For the text-containing cell, return its midpoint in (X, Y) coordinate format. 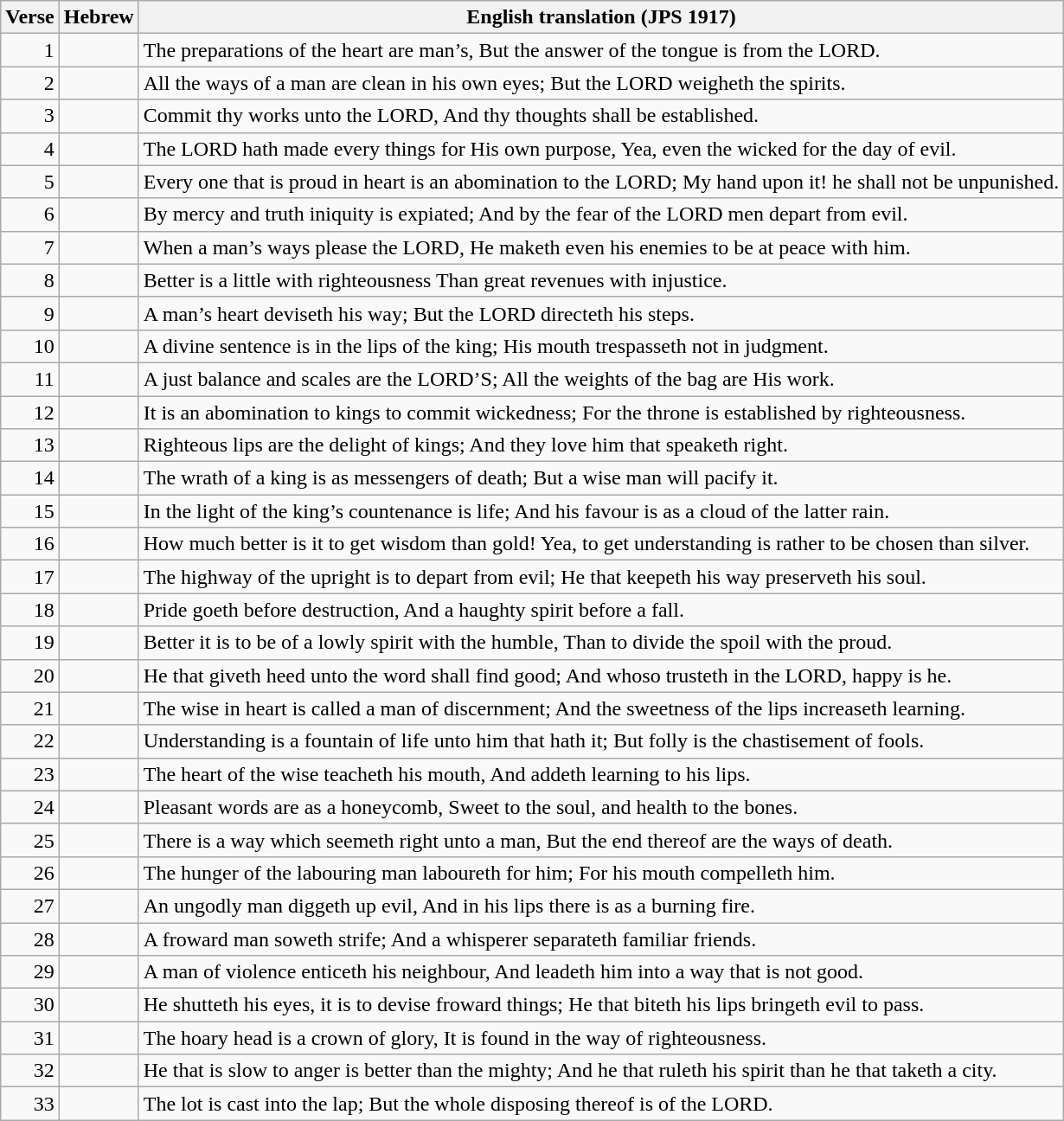
8 (30, 280)
Righteous lips are the delight of kings; And they love him that speaketh right. (601, 445)
Verse (30, 17)
17 (30, 577)
33 (30, 1104)
23 (30, 774)
English translation (JPS 1917) (601, 17)
2 (30, 83)
He shutteth his eyes, it is to devise froward things; He that biteth his lips bringeth evil to pass. (601, 1005)
26 (30, 873)
Understanding is a fountain of life unto him that hath it; But folly is the chastisement of fools. (601, 741)
Pride goeth before destruction, And a haughty spirit before a fall. (601, 610)
The LORD hath made every things for His own purpose, Yea, even the wicked for the day of evil. (601, 149)
The preparations of the heart are man’s, But the answer of the tongue is from the LORD. (601, 50)
Every one that is proud in heart is an abomination to the LORD; My hand upon it! he shall not be unpunished. (601, 182)
31 (30, 1038)
Commit thy works unto the LORD, And thy thoughts shall be established. (601, 116)
By mercy and truth iniquity is expiated; And by the fear of the LORD men depart from evil. (601, 215)
Hebrew (99, 17)
The heart of the wise teacheth his mouth, And addeth learning to his lips. (601, 774)
In the light of the king’s countenance is life; And his favour is as a cloud of the latter rain. (601, 511)
A just balance and scales are the LORD’S; All the weights of the bag are His work. (601, 379)
He that giveth heed unto the word shall find good; And whoso trusteth in the LORD, happy is he. (601, 676)
Pleasant words are as a honeycomb, Sweet to the soul, and health to the bones. (601, 807)
12 (30, 413)
21 (30, 708)
9 (30, 313)
It is an abomination to kings to commit wickedness; For the throne is established by righteousness. (601, 413)
24 (30, 807)
An ungodly man diggeth up evil, And in his lips there is as a burning fire. (601, 906)
27 (30, 906)
3 (30, 116)
6 (30, 215)
10 (30, 346)
28 (30, 938)
He that is slow to anger is better than the mighty; And he that ruleth his spirit than he that taketh a city. (601, 1071)
1 (30, 50)
The wise in heart is called a man of discernment; And the sweetness of the lips increaseth learning. (601, 708)
14 (30, 478)
The hunger of the labouring man laboureth for him; For his mouth compelleth him. (601, 873)
When a man’s ways please the LORD, He maketh even his enemies to be at peace with him. (601, 247)
32 (30, 1071)
There is a way which seemeth right unto a man, But the end thereof are the ways of death. (601, 840)
How much better is it to get wisdom than gold! Yea, to get understanding is rather to be chosen than silver. (601, 544)
The highway of the upright is to depart from evil; He that keepeth his way preserveth his soul. (601, 577)
All the ways of a man are clean in his own eyes; But the LORD weigheth the spirits. (601, 83)
The wrath of a king is as messengers of death; But a wise man will pacify it. (601, 478)
18 (30, 610)
19 (30, 643)
A froward man soweth strife; And a whisperer separateth familiar friends. (601, 938)
22 (30, 741)
A man of violence enticeth his neighbour, And leadeth him into a way that is not good. (601, 972)
5 (30, 182)
The hoary head is a crown of glory, It is found in the way of righteousness. (601, 1038)
4 (30, 149)
7 (30, 247)
29 (30, 972)
16 (30, 544)
Better it is to be of a lowly spirit with the humble, Than to divide the spoil with the proud. (601, 643)
25 (30, 840)
The lot is cast into the lap; But the whole disposing thereof is of the LORD. (601, 1104)
A divine sentence is in the lips of the king; His mouth trespasseth not in judgment. (601, 346)
11 (30, 379)
Better is a little with righteousness Than great revenues with injustice. (601, 280)
30 (30, 1005)
13 (30, 445)
15 (30, 511)
A man’s heart deviseth his way; But the LORD directeth his steps. (601, 313)
20 (30, 676)
